Return the (X, Y) coordinate for the center point of the cell that contains the specified text.  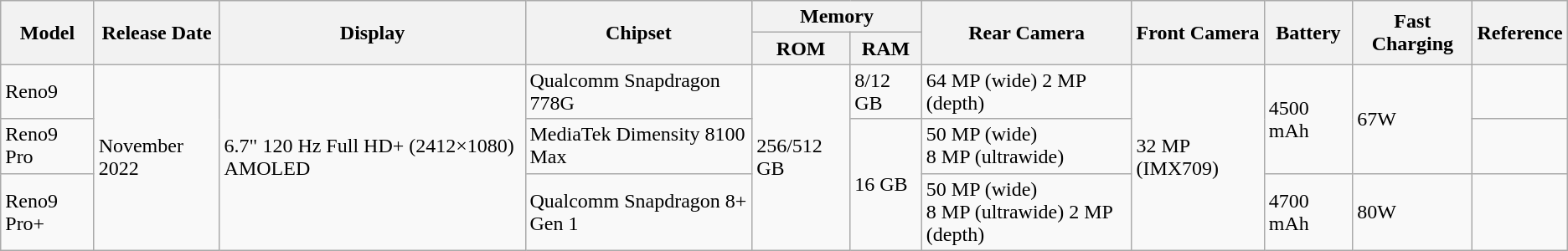
16 GB (886, 184)
Qualcomm Snapdragon 8+ Gen 1 (638, 212)
Fast Charging (1412, 33)
64 MP (wide) 2 MP (depth) (1027, 92)
67W (1412, 119)
Release Date (157, 33)
November 2022 (157, 157)
50 MP (wide)8 MP (ultrawide) 2 MP (depth) (1027, 212)
MediaTek Dimensity 8100 Max (638, 146)
Memory (838, 17)
6.7" 120 Hz Full HD+ (2412×1080) AMOLED (372, 157)
Reno9 (47, 92)
Model (47, 33)
4500 mAh (1308, 119)
Battery (1308, 33)
Chipset (638, 33)
Reno9 Pro+ (47, 212)
Qualcomm Snapdragon 778G (638, 92)
80W (1412, 212)
256/512 GB (801, 157)
ROM (801, 49)
50 MP (wide)8 MP (ultrawide) (1027, 146)
Display (372, 33)
Rear Camera (1027, 33)
8/12 GB (886, 92)
Front Camera (1198, 33)
32 MP (IMX709) (1198, 157)
RAM (886, 49)
4700 mAh (1308, 212)
Reno9 Pro (47, 146)
Reference (1519, 33)
